For the text-containing cell, return its midpoint in (x, y) coordinate format. 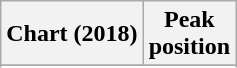
Peakposition (189, 34)
Chart (2018) (72, 34)
